Pinpoint the cell where the given text exists, returning its [X, Y] midpoint coordinate. 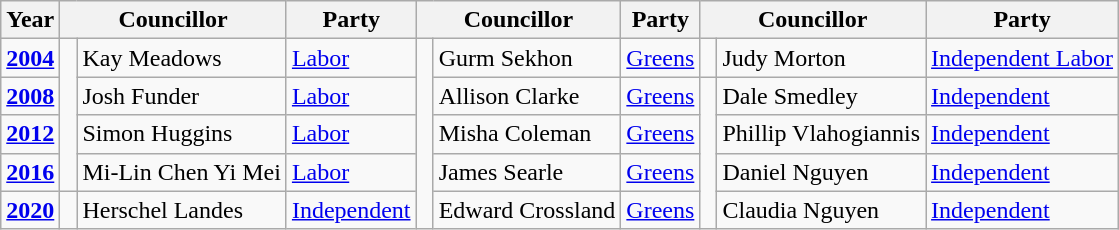
Mi-Lin Chen Yi Mei [182, 172]
2008 [30, 96]
2012 [30, 134]
James Searle [527, 172]
Gurm Sekhon [527, 58]
Daniel Nguyen [822, 172]
Claudia Nguyen [822, 210]
2004 [30, 58]
Simon Huggins [182, 134]
Josh Funder [182, 96]
Year [30, 20]
Independent Labor [1022, 58]
Allison Clarke [527, 96]
Kay Meadows [182, 58]
Edward Crossland [527, 210]
Herschel Landes [182, 210]
Misha Coleman [527, 134]
Dale Smedley [822, 96]
2016 [30, 172]
2020 [30, 210]
Phillip Vlahogiannis [822, 134]
Judy Morton [822, 58]
